Determine the (x, y) coordinate at the center of the cell enclosing the given text.  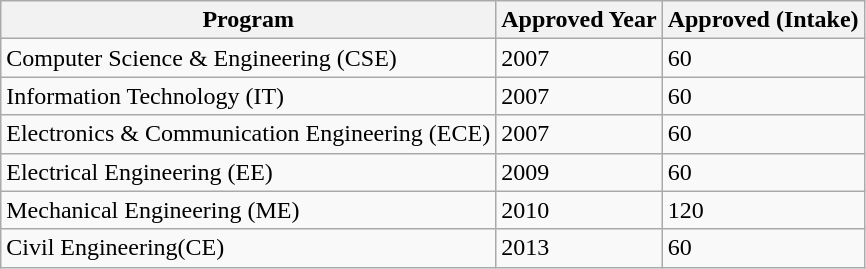
Civil Engineering(CE) (248, 248)
Electrical Engineering (EE) (248, 172)
Electronics & Communication Engineering (ECE) (248, 134)
Approved Year (579, 20)
Mechanical Engineering (ME) (248, 210)
120 (763, 210)
2010 (579, 210)
2013 (579, 248)
Approved (Intake) (763, 20)
Information Technology (IT) (248, 96)
2009 (579, 172)
Computer Science & Engineering (CSE) (248, 58)
Program (248, 20)
